Scan for the cell matching the given text and deliver its (X, Y) coordinate at center. 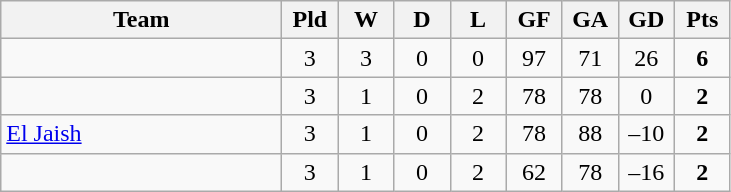
71 (590, 58)
D (422, 20)
GF (534, 20)
–16 (646, 172)
GD (646, 20)
L (478, 20)
26 (646, 58)
Team (142, 20)
88 (590, 134)
62 (534, 172)
–10 (646, 134)
6 (702, 58)
Pts (702, 20)
W (366, 20)
Pld (310, 20)
GA (590, 20)
97 (534, 58)
El Jaish (142, 134)
